Detect which cell encompasses the target text, then output its (X, Y) center coordinate. 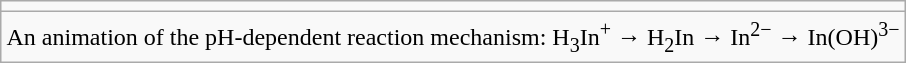
An animation of the pH-dependent reaction mechanism: H3In+ → H2In → In2− → In(OH)3− (453, 38)
